Return [X, Y] of the center of cell containing provided text 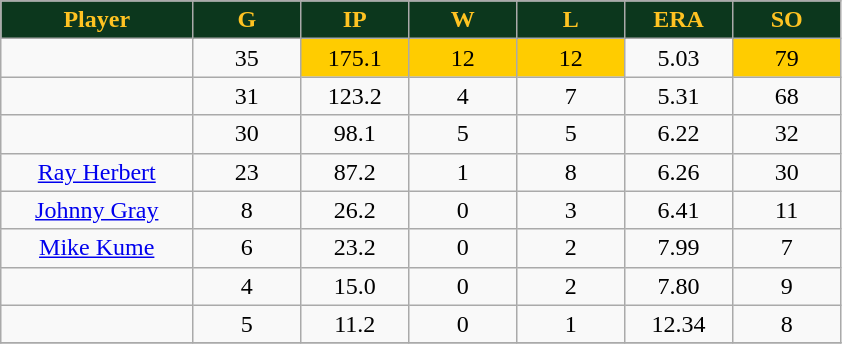
W [463, 20]
123.2 [355, 96]
SO [787, 20]
26.2 [355, 210]
3 [571, 210]
6.41 [679, 210]
IP [355, 20]
5.03 [679, 58]
Ray Herbert [97, 172]
79 [787, 58]
Mike Kume [97, 248]
98.1 [355, 134]
175.1 [355, 58]
7.99 [679, 248]
32 [787, 134]
68 [787, 96]
Johnny Gray [97, 210]
11.2 [355, 324]
5.31 [679, 96]
6.26 [679, 172]
7.80 [679, 286]
15.0 [355, 286]
9 [787, 286]
31 [247, 96]
6 [247, 248]
35 [247, 58]
11 [787, 210]
Player [97, 20]
ERA [679, 20]
23 [247, 172]
L [571, 20]
87.2 [355, 172]
6.22 [679, 134]
G [247, 20]
23.2 [355, 248]
12.34 [679, 324]
